Detect which cell encompasses the target text, then output its [x, y] center coordinate. 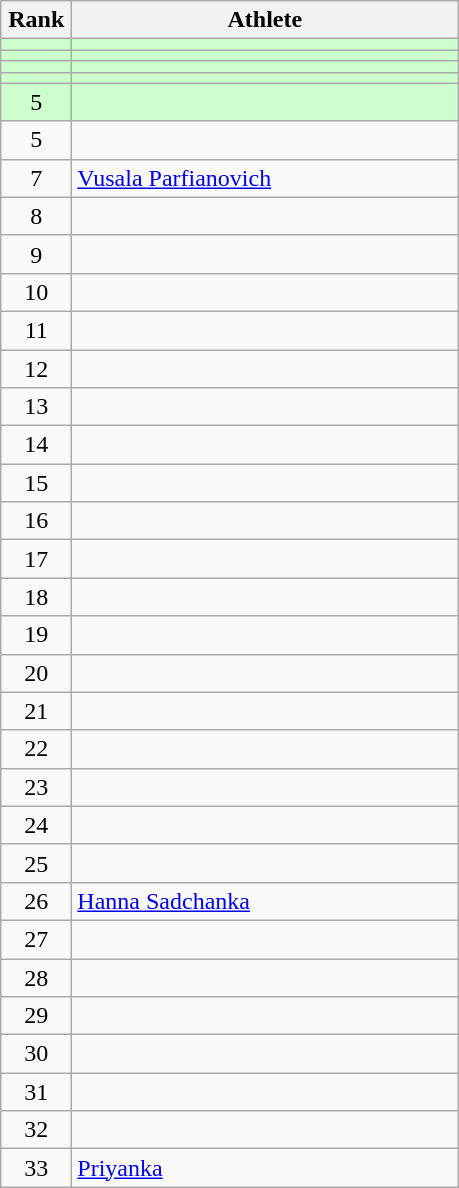
24 [36, 825]
20 [36, 673]
27 [36, 939]
Rank [36, 20]
Athlete [265, 20]
25 [36, 863]
19 [36, 635]
13 [36, 407]
Vusala Parfianovich [265, 178]
26 [36, 901]
28 [36, 977]
31 [36, 1092]
17 [36, 559]
8 [36, 216]
Hanna Sadchanka [265, 901]
33 [36, 1168]
22 [36, 749]
21 [36, 711]
16 [36, 521]
Priyanka [265, 1168]
12 [36, 369]
29 [36, 1016]
18 [36, 597]
32 [36, 1130]
7 [36, 178]
30 [36, 1054]
15 [36, 483]
11 [36, 330]
10 [36, 292]
14 [36, 445]
9 [36, 254]
23 [36, 787]
